Extract the [x, y] coordinate from the center of the cell holding the provided text.  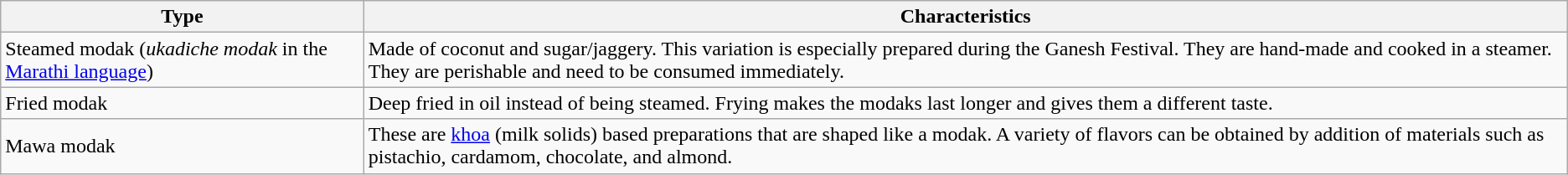
Type [183, 17]
Characteristics [965, 17]
Fried modak [183, 103]
Deep fried in oil instead of being steamed. Frying makes the modaks last longer and gives them a different taste. [965, 103]
Mawa modak [183, 146]
Steamed modak (ukadiche modak in the Marathi language) [183, 60]
